Identify which cell holds the provided text, then report its (X, Y) central coordinate. 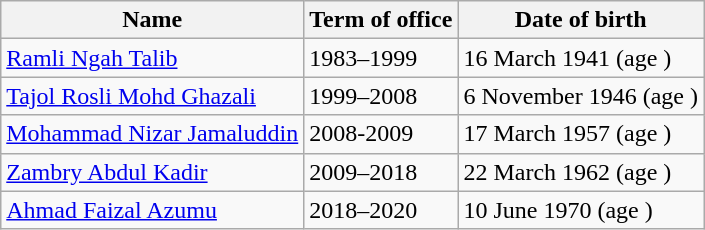
2009–2018 (381, 172)
Tajol Rosli Mohd Ghazali (152, 96)
16 March 1941 (age ) (581, 58)
10 June 1970 (age ) (581, 210)
2018–2020 (381, 210)
1983–1999 (381, 58)
Name (152, 20)
Ahmad Faizal Azumu (152, 210)
Mohammad Nizar Jamaluddin (152, 134)
Date of birth (581, 20)
Term of office (381, 20)
2008-2009 (381, 134)
Zambry Abdul Kadir (152, 172)
22 March 1962 (age ) (581, 172)
17 March 1957 (age ) (581, 134)
6 November 1946 (age ) (581, 96)
Ramli Ngah Talib (152, 58)
1999–2008 (381, 96)
